Identify which cell holds the provided text, then report its (x, y) central coordinate. 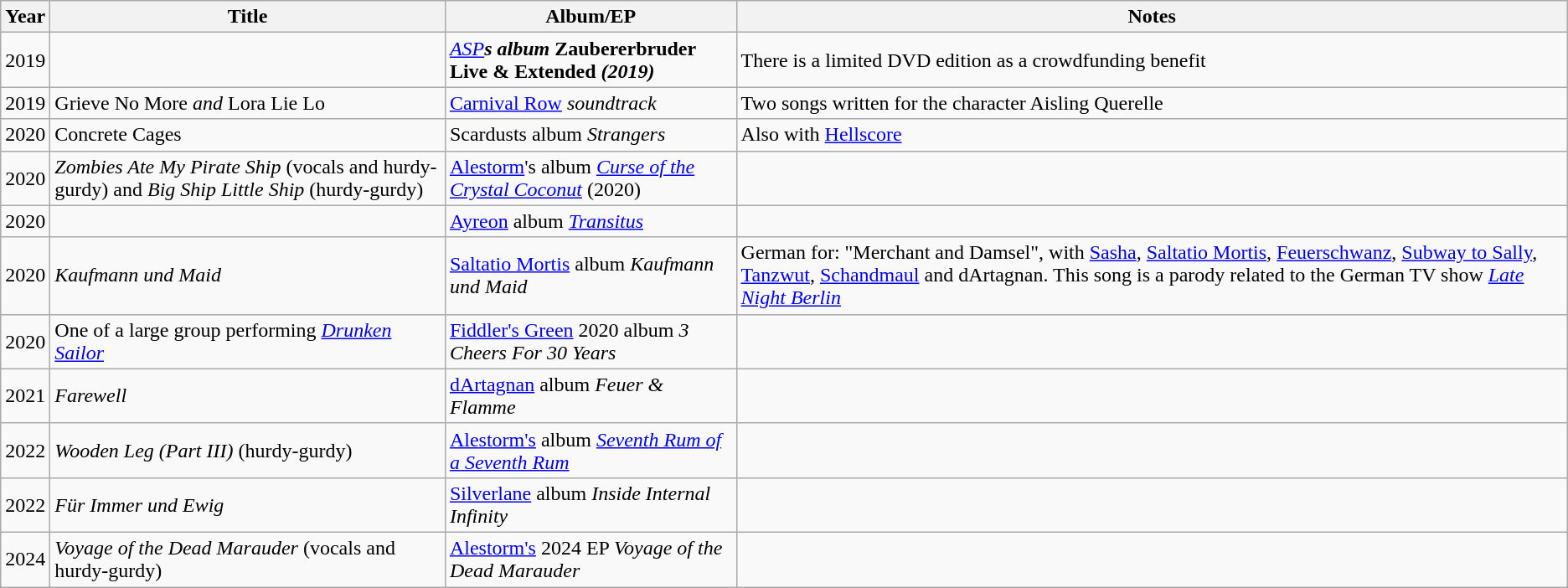
Für Immer und Ewig (248, 504)
Two songs written for the character Aisling Querelle (1152, 103)
Alestorm's 2024 EP Voyage of the Dead Marauder (591, 560)
Also with Hellscore (1152, 135)
Year (25, 17)
Farewell (248, 395)
Alestorm's album Seventh Rum of a Seventh Rum (591, 451)
Kaufmann und Maid (248, 276)
Scardusts album Strangers (591, 135)
Ayreon album Transitus (591, 221)
Grieve No More and Lora Lie Lo (248, 103)
Concrete Cages (248, 135)
ASPs album Zaubererbruder Live & Extended (2019) (591, 60)
Carnival Row soundtrack (591, 103)
Album/EP (591, 17)
2024 (25, 560)
Fiddler's Green 2020 album 3 Cheers For 30 Years (591, 342)
Zombies Ate My Pirate Ship (vocals and hurdy-gurdy) and Big Ship Little Ship (hurdy-gurdy) (248, 178)
One of a large group performing Drunken Sailor (248, 342)
2021 (25, 395)
dArtagnan album Feuer & Flamme (591, 395)
There is a limited DVD edition as a crowdfunding benefit (1152, 60)
Notes (1152, 17)
Alestorm's album Curse of the Crystal Coconut (2020) (591, 178)
Title (248, 17)
Saltatio Mortis album Kaufmann und Maid (591, 276)
Silverlane album Inside Internal Infinity (591, 504)
Wooden Leg (Part III) (hurdy-gurdy) (248, 451)
Voyage of the Dead Marauder (vocals and hurdy-gurdy) (248, 560)
